Detect which cell encompasses the target text, then output its (x, y) center coordinate. 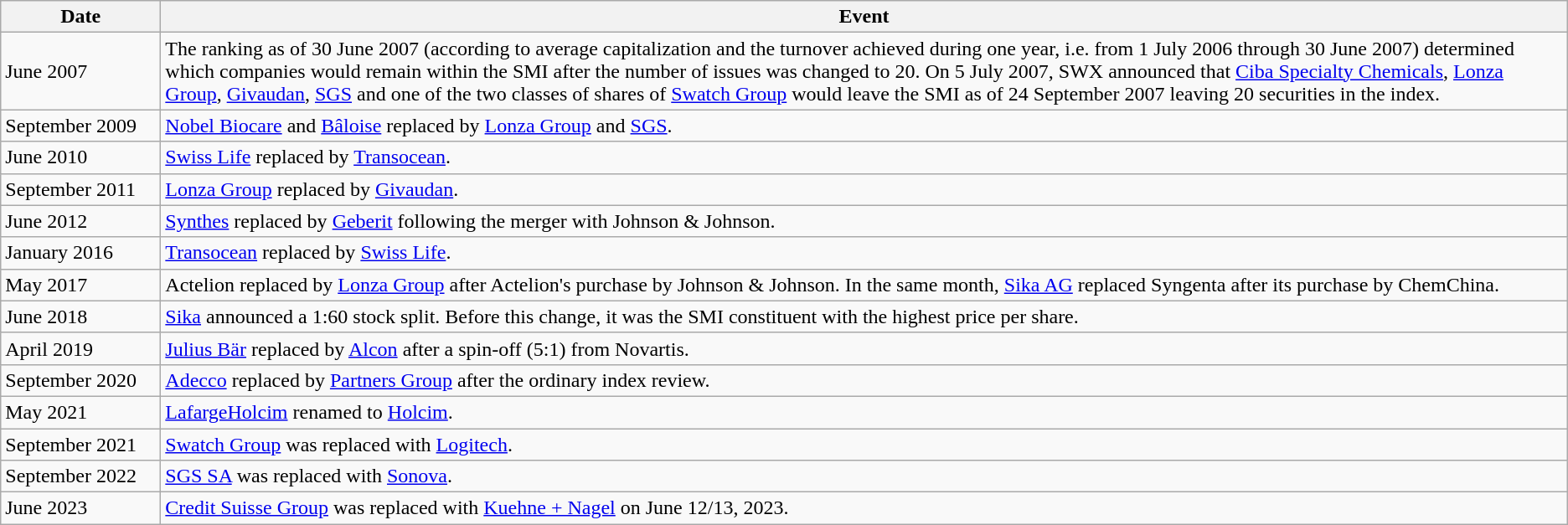
LafargeHolcim renamed to Holcim. (864, 412)
April 2019 (80, 348)
Julius Bär replaced by Alcon after a spin-off (5:1) from Novartis. (864, 348)
Nobel Biocare and Bâloise replaced by Lonza Group and SGS. (864, 126)
Lonza Group replaced by Givaudan. (864, 189)
SGS SA was replaced with Sonova. (864, 476)
May 2021 (80, 412)
Date (80, 17)
June 2010 (80, 157)
September 2022 (80, 476)
Swiss Life replaced by Transocean. (864, 157)
September 2020 (80, 380)
January 2016 (80, 253)
June 2012 (80, 221)
June 2007 (80, 71)
Event (864, 17)
June 2018 (80, 317)
September 2011 (80, 189)
September 2021 (80, 445)
Swatch Group was replaced with Logitech. (864, 445)
September 2009 (80, 126)
Adecco replaced by Partners Group after the ordinary index review. (864, 380)
Sika announced a 1:60 stock split. Before this change, it was the SMI constituent with the highest price per share. (864, 317)
June 2023 (80, 508)
Synthes replaced by Geberit following the merger with Johnson & Johnson. (864, 221)
Credit Suisse Group was replaced with Kuehne + Nagel on June 12/13, 2023. (864, 508)
May 2017 (80, 285)
Transocean replaced by Swiss Life. (864, 253)
